Pinpoint the cell where the given text exists, returning its (x, y) midpoint coordinate. 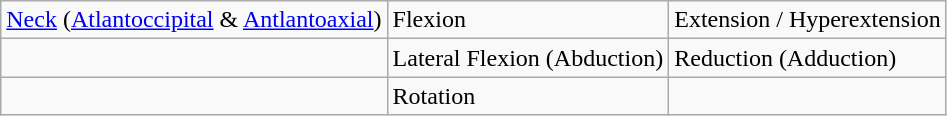
Flexion (528, 20)
Extension / Hyperextension (808, 20)
Reduction (Adduction) (808, 58)
Lateral Flexion (Abduction) (528, 58)
Rotation (528, 96)
Neck (Atlantoccipital & Antlantoaxial) (194, 20)
